Capture the cell that displays the provided text and extract its (x, y) central coordinate. 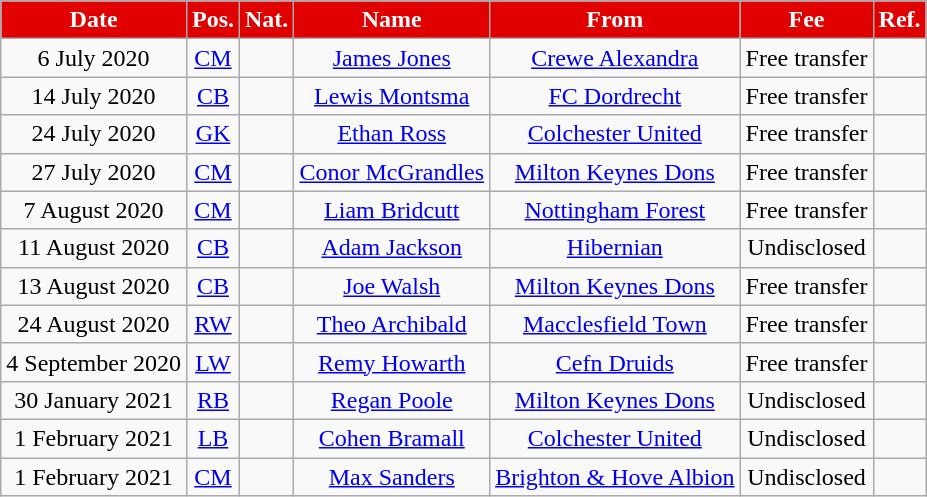
Pos. (212, 20)
Macclesfield Town (615, 324)
7 August 2020 (94, 210)
27 July 2020 (94, 172)
6 July 2020 (94, 58)
4 September 2020 (94, 362)
Date (94, 20)
LW (212, 362)
Crewe Alexandra (615, 58)
14 July 2020 (94, 96)
Ethan Ross (392, 134)
RB (212, 400)
Fee (806, 20)
James Jones (392, 58)
13 August 2020 (94, 286)
FC Dordrecht (615, 96)
Adam Jackson (392, 248)
LB (212, 438)
Cohen Bramall (392, 438)
Liam Bridcutt (392, 210)
Regan Poole (392, 400)
Brighton & Hove Albion (615, 477)
11 August 2020 (94, 248)
Name (392, 20)
24 July 2020 (94, 134)
Max Sanders (392, 477)
Theo Archibald (392, 324)
Hibernian (615, 248)
Conor McGrandles (392, 172)
Remy Howarth (392, 362)
GK (212, 134)
Joe Walsh (392, 286)
Cefn Druids (615, 362)
From (615, 20)
24 August 2020 (94, 324)
30 January 2021 (94, 400)
Nat. (267, 20)
Nottingham Forest (615, 210)
Lewis Montsma (392, 96)
Ref. (900, 20)
RW (212, 324)
